Find where the given text appears and provide that cell's center as (x, y) coordinate. 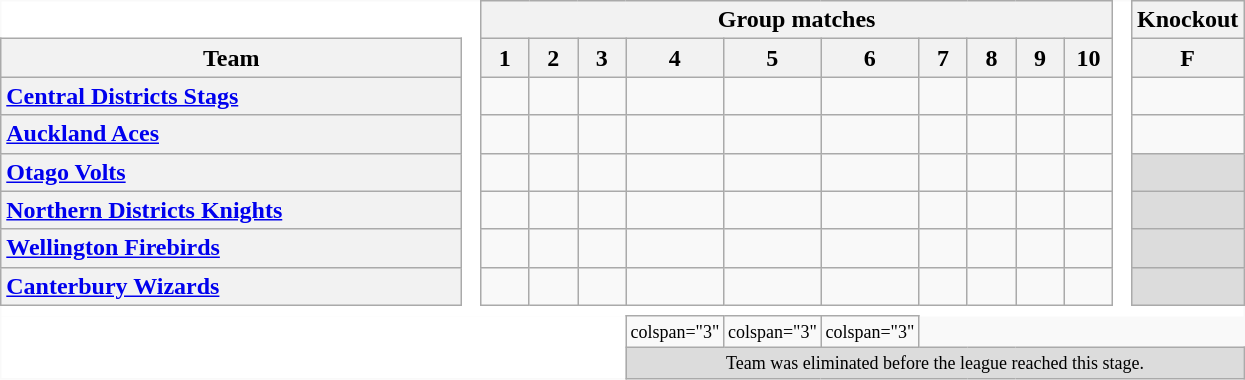
Northern Districts Knights (232, 210)
Team (232, 58)
9 (1040, 58)
Canterbury Wizards (232, 286)
5 (773, 58)
Team was eliminated before the league reached this stage. (935, 362)
3 (602, 58)
Group matches (796, 20)
Wellington Firebirds (232, 248)
10 (1088, 58)
Knockout (1187, 20)
4 (675, 58)
2 (554, 58)
8 (992, 58)
Auckland Aces (232, 134)
7 (944, 58)
1 (504, 58)
F (1187, 58)
Otago Volts (232, 172)
Central Districts Stags (232, 96)
6 (870, 58)
